Return [x, y] of the center of cell containing provided text 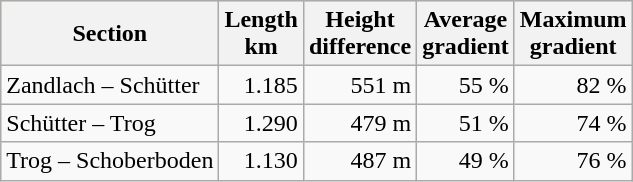
479 m [360, 123]
551 m [360, 85]
1.130 [261, 161]
Maximum gradient [573, 34]
Trog – Schoberboden [110, 161]
Zandlach – Schütter [110, 85]
1.185 [261, 85]
74 % [573, 123]
1.290 [261, 123]
Heightdifference [360, 34]
55 % [466, 85]
82 % [573, 85]
51 % [466, 123]
49 % [466, 161]
487 m [360, 161]
Lengthkm [261, 34]
Schütter – Trog [110, 123]
Section [110, 34]
76 % [573, 161]
Average gradient [466, 34]
